Output the [X, Y] coordinate of the center of the cell containing the given text.  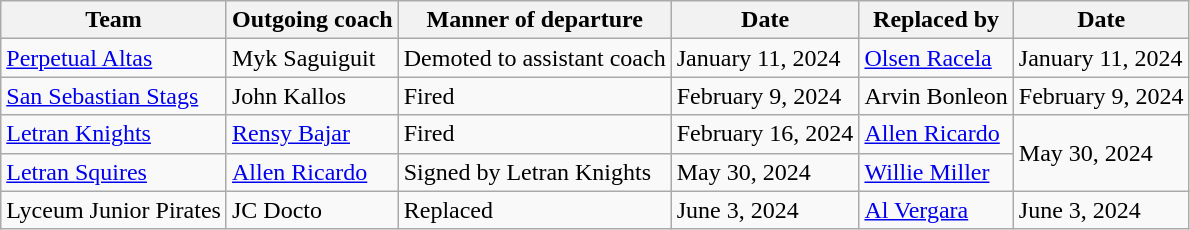
Replaced [534, 210]
San Sebastian Stags [114, 96]
Letran Squires [114, 172]
Al Vergara [936, 210]
Lyceum Junior Pirates [114, 210]
Myk Saguiguit [312, 58]
Replaced by [936, 20]
February 16, 2024 [765, 134]
Perpetual Altas [114, 58]
Manner of departure [534, 20]
John Kallos [312, 96]
JC Docto [312, 210]
Olsen Racela [936, 58]
Letran Knights [114, 134]
Team [114, 20]
Rensy Bajar [312, 134]
Outgoing coach [312, 20]
Willie Miller [936, 172]
Signed by Letran Knights [534, 172]
Arvin Bonleon [936, 96]
Demoted to assistant coach [534, 58]
